Identify which cell holds the provided text, then report its (x, y) central coordinate. 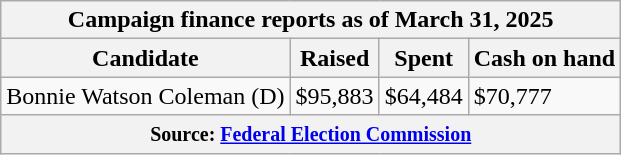
Source: Federal Election Commission (311, 134)
$64,484 (424, 96)
$70,777 (544, 96)
$95,883 (334, 96)
Raised (334, 58)
Campaign finance reports as of March 31, 2025 (311, 20)
Spent (424, 58)
Candidate (146, 58)
Cash on hand (544, 58)
Bonnie Watson Coleman (D) (146, 96)
